Scan for the cell matching the given text and deliver its (x, y) coordinate at center. 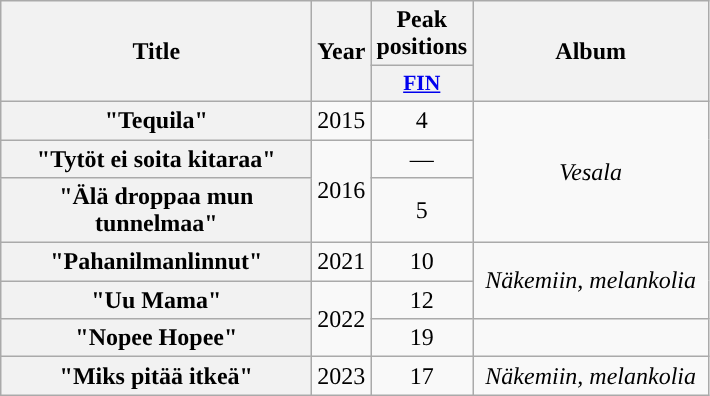
"Tytöt ei soita kitaraa" (156, 159)
"Älä droppaa mun tunnelmaa" (156, 210)
2023 (342, 376)
12 (422, 300)
Vesala (591, 172)
"Tequila" (156, 120)
2016 (342, 192)
Year (342, 52)
Album (591, 52)
— (422, 159)
"Uu Mama" (156, 300)
4 (422, 120)
19 (422, 338)
10 (422, 262)
2022 (342, 319)
FIN (422, 84)
"Nopee Hopee" (156, 338)
"Pahanilmanlinnut" (156, 262)
"Miks pitää itkeä" (156, 376)
Title (156, 52)
17 (422, 376)
Peak positions (422, 34)
2015 (342, 120)
2021 (342, 262)
5 (422, 210)
